Search for the cell housing the specified text and yield its [x, y] center coordinate. 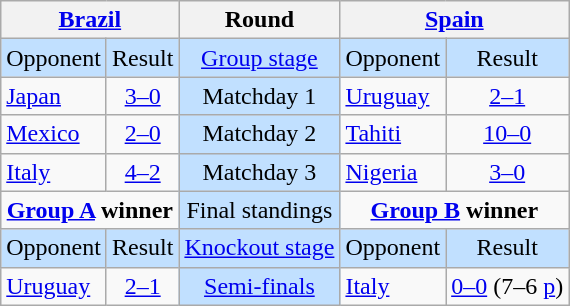
Group stage [260, 58]
10–0 [508, 134]
2–0 [142, 134]
Nigeria [393, 172]
Japan [54, 96]
Round [260, 20]
Brazil [90, 20]
4–2 [142, 172]
Matchday 2 [260, 134]
Group B winner [454, 210]
Final standings [260, 210]
0–0 (7–6 p) [508, 286]
Tahiti [393, 134]
Mexico [54, 134]
Semi-finals [260, 286]
Matchday 3 [260, 172]
Spain [454, 20]
Knockout stage [260, 248]
Matchday 1 [260, 96]
Group A winner [90, 210]
